Return the [X, Y] coordinate for the center point of the cell that contains the specified text.  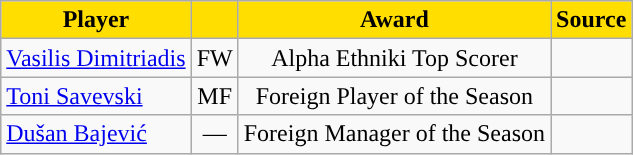
Award [394, 20]
— [214, 134]
Alpha Ethniki Top Scorer [394, 58]
Vasilis Dimitriadis [96, 58]
MF [214, 96]
FW [214, 58]
Foreign Manager of the Season [394, 134]
Player [96, 20]
Dušan Bajević [96, 134]
Source [592, 20]
Foreign Player of the Season [394, 96]
Toni Savevski [96, 96]
